Return (X, Y) of the center of cell containing provided text 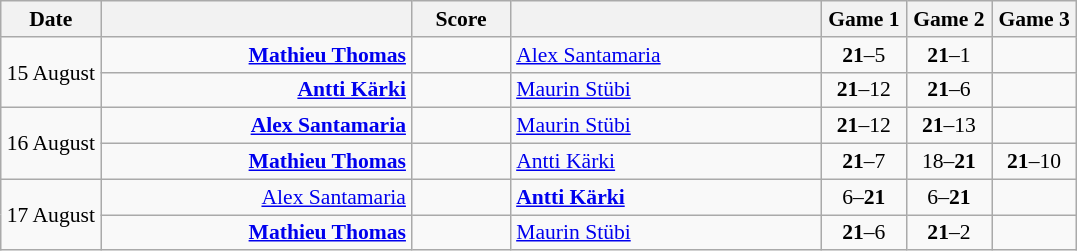
Game 2 (948, 19)
18–21 (948, 162)
21–1 (948, 55)
21–10 (1034, 162)
15 August (51, 72)
Score (461, 19)
Date (51, 19)
16 August (51, 144)
21–2 (948, 233)
Game 3 (1034, 19)
17 August (51, 214)
21–7 (864, 162)
21–13 (948, 126)
Game 1 (864, 19)
21–5 (864, 55)
